Output the (x, y) coordinate of the center of the cell containing the given text.  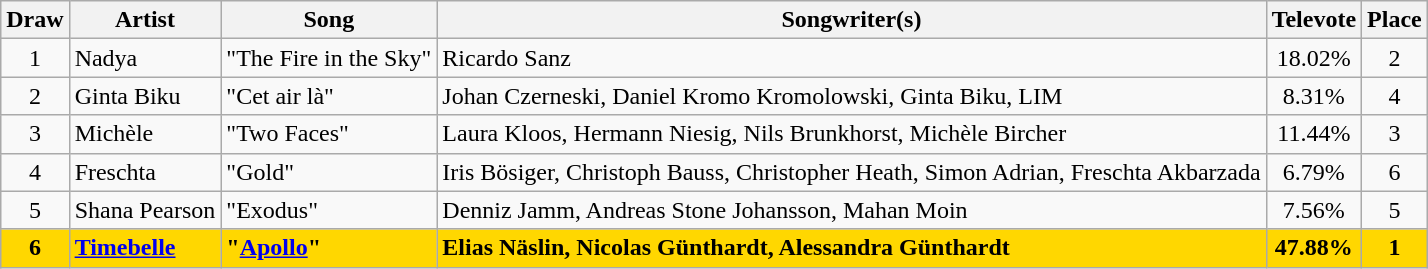
47.88% (1314, 248)
Freschta (145, 172)
Timebelle (145, 248)
Michèle (145, 134)
Ginta Biku (145, 96)
Nadya (145, 58)
18.02% (1314, 58)
Televote (1314, 20)
"Apollo" (329, 248)
Denniz Jamm, Andreas Stone Johansson, Mahan Moin (852, 210)
Laura Kloos, Hermann Niesig, Nils Brunkhorst, Michèle Bircher (852, 134)
6.79% (1314, 172)
Iris Bösiger, Christoph Bauss, Christopher Heath, Simon Adrian, Freschta Akbarzada (852, 172)
Ricardo Sanz (852, 58)
Song (329, 20)
"Cet air là" (329, 96)
Songwriter(s) (852, 20)
"Two Faces" (329, 134)
11.44% (1314, 134)
"Exodus" (329, 210)
"Gold" (329, 172)
"The Fire in the Sky" (329, 58)
Shana Pearson (145, 210)
Artist (145, 20)
8.31% (1314, 96)
Place (1395, 20)
Draw (35, 20)
Elias Näslin, Nicolas Günthardt, Alessandra Günthardt (852, 248)
Johan Czerneski, Daniel Kromo Kromolowski, Ginta Biku, LIM (852, 96)
7.56% (1314, 210)
